Return the [x, y] coordinate for the center point of the cell that contains the specified text.  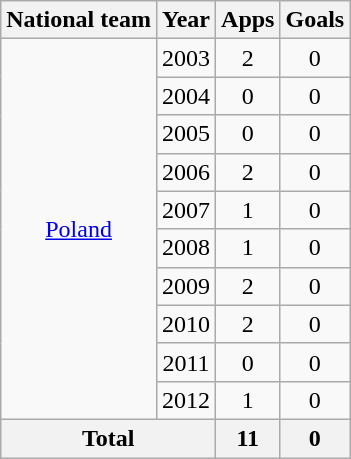
Total [108, 438]
11 [248, 438]
Year [186, 20]
2007 [186, 210]
Apps [248, 20]
2003 [186, 58]
2012 [186, 400]
Poland [79, 230]
2005 [186, 134]
2010 [186, 324]
National team [79, 20]
2009 [186, 286]
2008 [186, 248]
2011 [186, 362]
2006 [186, 172]
2004 [186, 96]
Goals [315, 20]
